Output the (X, Y) coordinate of the center of the cell containing the given text.  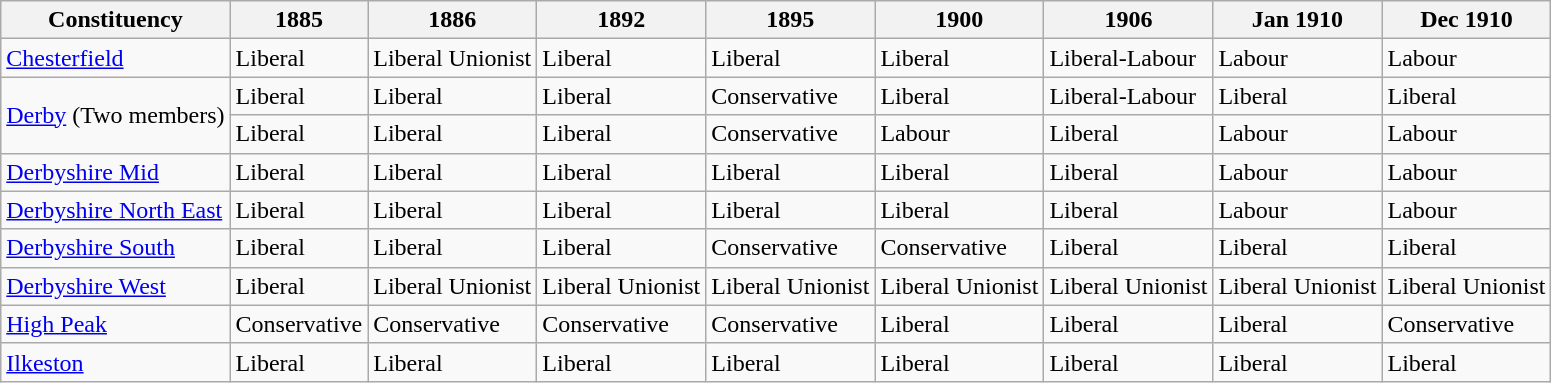
Constituency (116, 20)
Derbyshire North East (116, 210)
Derbyshire West (116, 286)
High Peak (116, 324)
Chesterfield (116, 58)
Derbyshire Mid (116, 172)
Derby (Two members) (116, 115)
Derbyshire South (116, 248)
1892 (622, 20)
1885 (299, 20)
Dec 1910 (1466, 20)
1895 (790, 20)
1906 (1128, 20)
Jan 1910 (1298, 20)
Ilkeston (116, 362)
1886 (452, 20)
1900 (960, 20)
